Detect which cell encompasses the target text, then output its (X, Y) center coordinate. 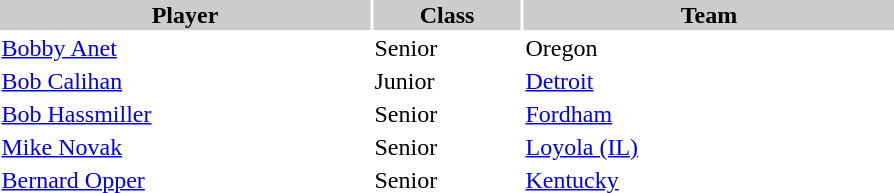
Class (447, 15)
Bob Hassmiller (185, 114)
Junior (447, 81)
Oregon (709, 48)
Detroit (709, 81)
Fordham (709, 114)
Loyola (IL) (709, 147)
Bob Calihan (185, 81)
Team (709, 15)
Bobby Anet (185, 48)
Player (185, 15)
Mike Novak (185, 147)
